Provide the (X, Y) coordinate of the cell's center where the given text is located.  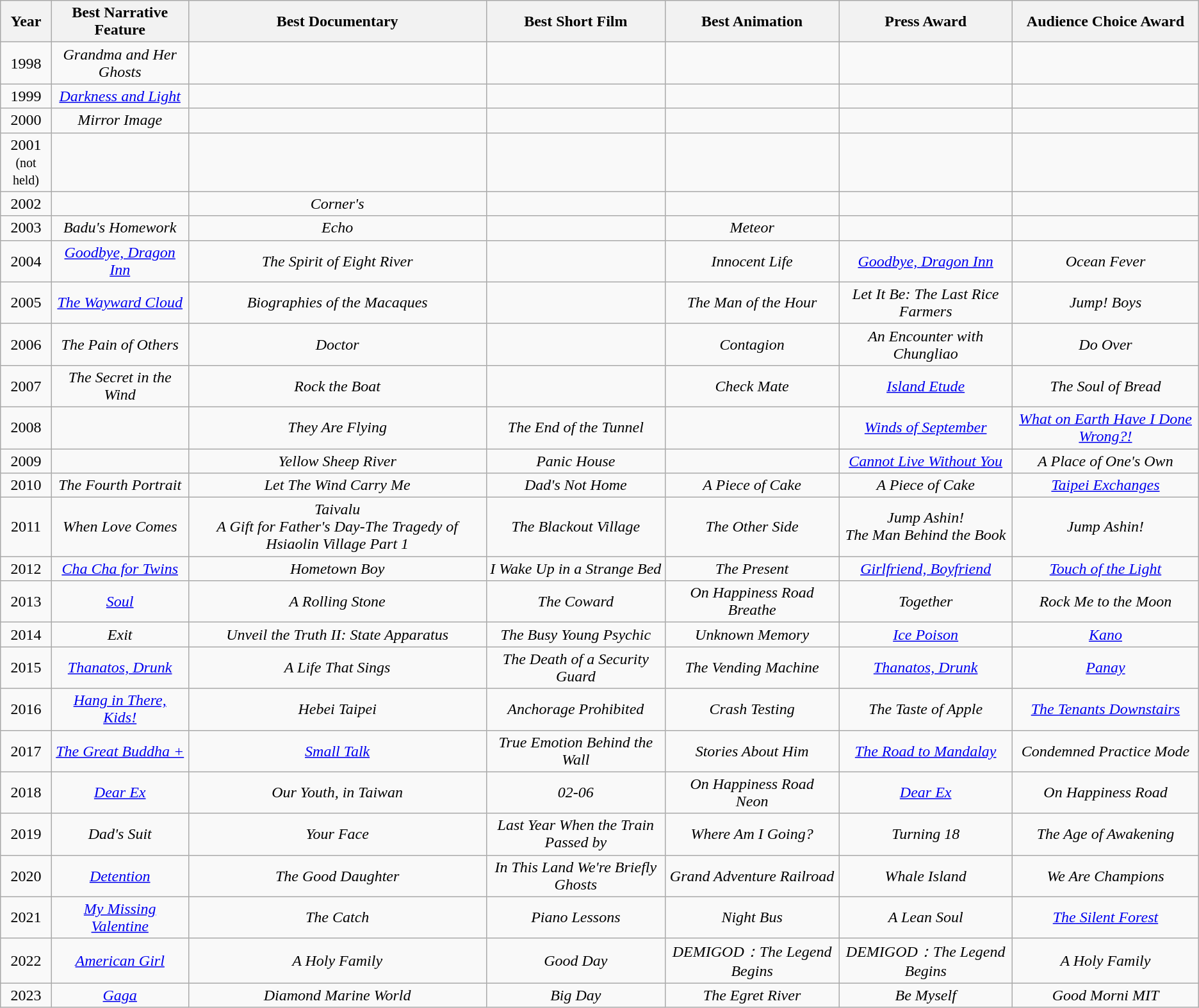
2003 (26, 228)
The Vending Machine (752, 667)
Cha Cha for Twins (120, 569)
Cannot Live Without You (926, 460)
Hebei Taipei (337, 710)
Taipei Exchanges (1105, 485)
1999 (26, 96)
Gaga (120, 995)
2017 (26, 751)
Detention (120, 876)
They Are Flying (337, 428)
The Man of the Hour (752, 302)
When Love Comes (120, 527)
Best Short Film (575, 22)
Anchorage Prohibited (575, 710)
I Wake Up in a Strange Bed (575, 569)
The Wayward Cloud (120, 302)
Last Year When the Train Passed by (575, 834)
Jump Ashin! (1105, 527)
Let The Wind Carry Me (337, 485)
Rock the Boat (337, 386)
Jump Ashin!The Man Behind the Book (926, 527)
2004 (26, 261)
2013 (26, 602)
Small Talk (337, 751)
Where Am I Going? (752, 834)
Best Narrative Feature (120, 22)
Night Bus (752, 917)
2000 (26, 120)
2009 (26, 460)
Turning 18 (926, 834)
Unveil the Truth II: State Apparatus (337, 635)
Condemned Practice Mode (1105, 751)
2023 (26, 995)
The Catch (337, 917)
Good Day (575, 961)
Unknown Memory (752, 635)
The Secret in the Wind (120, 386)
The End of the Tunnel (575, 428)
Exit (120, 635)
Soul (120, 602)
Panic House (575, 460)
Your Face (337, 834)
Stories About Him (752, 751)
Darkness and Light (120, 96)
Best Animation (752, 22)
Echo (337, 228)
Be Myself (926, 995)
Big Day (575, 995)
Hometown Boy (337, 569)
2021 (26, 917)
Contagion (752, 345)
2005 (26, 302)
Best Documentary (337, 22)
The Blackout Village (575, 527)
Ocean Fever (1105, 261)
2008 (26, 428)
Panay (1105, 667)
2018 (26, 793)
2015 (26, 667)
The Coward (575, 602)
Badu's Homework (120, 228)
What on Earth Have I Done Wrong?! (1105, 428)
In This Land We're Briefly Ghosts (575, 876)
2002 (26, 204)
Biographies of the Macaques (337, 302)
The Egret River (752, 995)
Jump! Boys (1105, 302)
Girlfriend, Boyfriend (926, 569)
2016 (26, 710)
Check Mate (752, 386)
The Taste of Apple (926, 710)
Touch of the Light (1105, 569)
The Great Buddha + (120, 751)
Corner's (337, 204)
Dad's Not Home (575, 485)
2019 (26, 834)
Our Youth, in Taiwan (337, 793)
Rock Me to the Moon (1105, 602)
Mirror Image (120, 120)
The Road to Mandalay (926, 751)
Doctor (337, 345)
My Missing Valentine (120, 917)
A Life That Sings (337, 667)
2014 (26, 635)
Good Morni MIT (1105, 995)
Yellow Sheep River (337, 460)
On Happiness RoadNeon (752, 793)
TaivaluA Gift for Father's Day-The Tragedy of Hsiaolin Village Part 1 (337, 527)
The Other Side (752, 527)
The Death of a Security Guard (575, 667)
1998 (26, 63)
The Busy Young Psychic (575, 635)
Whale Island (926, 876)
2022 (26, 961)
Audience Choice Award (1105, 22)
Grandma and Her Ghosts (120, 63)
2007 (26, 386)
The Age of Awakening (1105, 834)
A Lean Soul (926, 917)
The Soul of Bread (1105, 386)
Diamond Marine World (337, 995)
On Happiness RoadBreathe (752, 602)
The Silent Forest (1105, 917)
On Happiness Road (1105, 793)
2010 (26, 485)
The Fourth Portrait (120, 485)
Piano Lessons (575, 917)
Grand Adventure Railroad (752, 876)
Crash Testing (752, 710)
Hang in There, Kids! (120, 710)
2012 (26, 569)
Year (26, 22)
Together (926, 602)
2001 (not held) (26, 162)
The Pain of Others (120, 345)
American Girl (120, 961)
2011 (26, 527)
Press Award (926, 22)
The Good Daughter (337, 876)
Dad's Suit (120, 834)
Island Etude (926, 386)
Meteor (752, 228)
True Emotion Behind the Wall (575, 751)
2006 (26, 345)
We Are Champions (1105, 876)
The Tenants Downstairs (1105, 710)
An Encounter with Chungliao (926, 345)
A Rolling Stone (337, 602)
02-06 (575, 793)
A Place of One's Own (1105, 460)
Innocent Life (752, 261)
Kano (1105, 635)
Winds of September (926, 428)
Do Over (1105, 345)
The Present (752, 569)
Let It Be: The Last Rice Farmers (926, 302)
The Spirit of Eight River (337, 261)
2020 (26, 876)
Ice Poison (926, 635)
